Scan for the cell matching the given text and deliver its [x, y] coordinate at center. 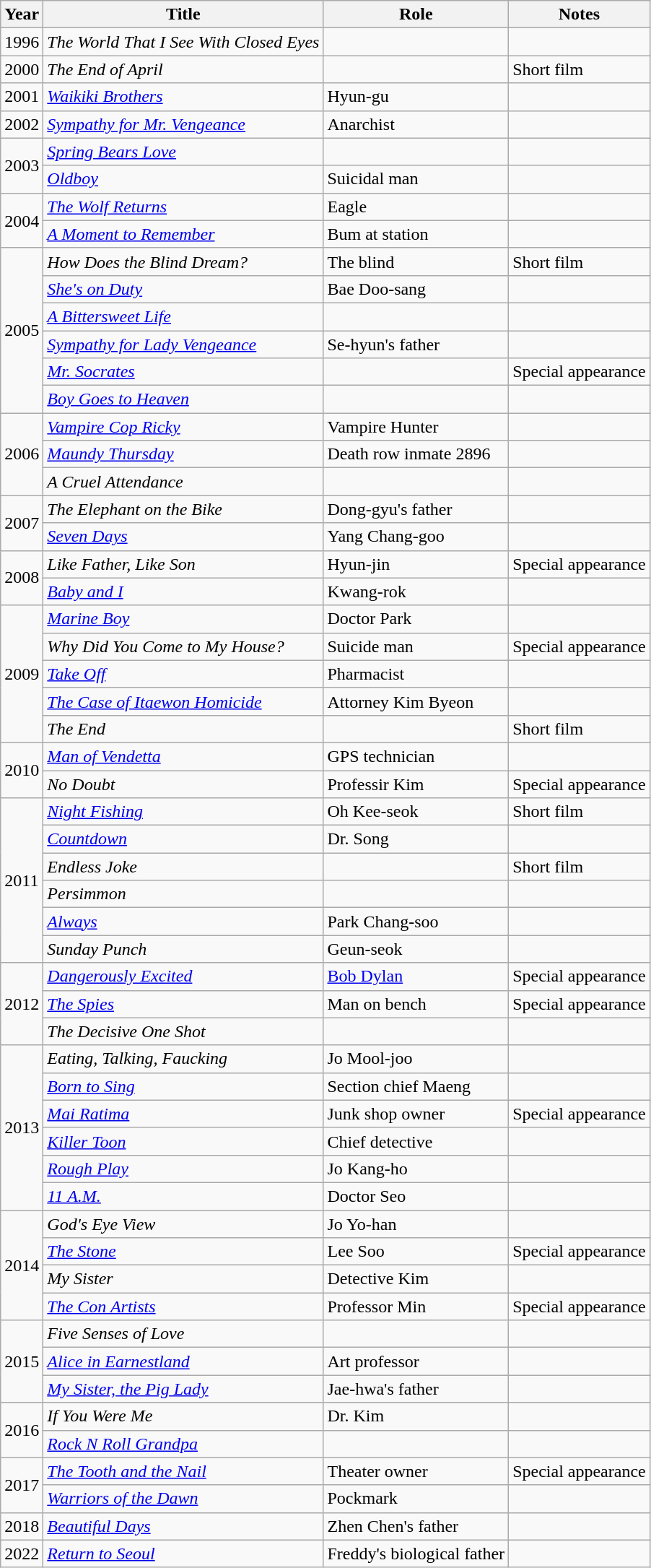
Year [22, 14]
My Sister [183, 1279]
Chief detective [416, 1141]
Warriors of the Dawn [183, 1499]
Sympathy for Lady Vengeance [183, 345]
Why Did You Come to My House? [183, 646]
Sunday Punch [183, 949]
God's Eye View [183, 1224]
2016 [22, 1430]
2000 [22, 69]
Countdown [183, 839]
2015 [22, 1361]
Eagle [416, 207]
2011 [22, 880]
Mai Ratima [183, 1114]
Rock N Roll Grandpa [183, 1444]
Anarchist [416, 124]
Killer Toon [183, 1141]
Born to Sing [183, 1086]
Title [183, 14]
Suicidal man [416, 179]
Jo Kang-ho [416, 1169]
Jo Mool-joo [416, 1059]
Kwang-rok [416, 592]
The blind [416, 261]
Dr. Song [416, 839]
Geun-seok [416, 949]
Detective Kim [416, 1279]
2010 [22, 770]
The Con Artists [183, 1307]
Jae-hwa's father [416, 1389]
Suicide man [416, 646]
Vampire Hunter [416, 427]
Like Father, Like Son [183, 564]
The Stone [183, 1252]
2004 [22, 220]
A Cruel Attendance [183, 482]
2008 [22, 578]
The Wolf Returns [183, 207]
The End [183, 729]
Marine Boy [183, 619]
2012 [22, 1004]
Endless Joke [183, 867]
Man on bench [416, 1004]
Seven Days [183, 537]
Yang Chang-goo [416, 537]
Section chief Maeng [416, 1086]
1996 [22, 42]
Night Fishing [183, 812]
Mr. Socrates [183, 372]
Vampire Cop Ricky [183, 427]
2003 [22, 165]
2007 [22, 523]
The World That I See With Closed Eyes [183, 42]
Persimmon [183, 894]
Oldboy [183, 179]
Bae Doo-sang [416, 289]
Pharmacist [416, 674]
2017 [22, 1485]
Junk shop owner [416, 1114]
2001 [22, 97]
If You Were Me [183, 1416]
Role [416, 14]
Zhen Chen's father [416, 1526]
2006 [22, 454]
Lee Soo [416, 1252]
How Does the Blind Dream? [183, 261]
Boy Goes to Heaven [183, 399]
The Case of Itaewon Homicide [183, 701]
2002 [22, 124]
Waikiki Brothers [183, 97]
Beautiful Days [183, 1526]
Hyun-gu [416, 97]
Park Chang-soo [416, 922]
Professor Min [416, 1307]
Doctor Park [416, 619]
Theater owner [416, 1471]
Take Off [183, 674]
Sympathy for Mr. Vengeance [183, 124]
No Doubt [183, 784]
Professir Kim [416, 784]
Dong-gyu's father [416, 509]
Hyun-jin [416, 564]
Pockmark [416, 1499]
2014 [22, 1265]
Maundy Thursday [183, 454]
The Decisive One Shot [183, 1031]
Five Senses of Love [183, 1334]
2009 [22, 674]
She's on Duty [183, 289]
My Sister, the Pig Lady [183, 1389]
2018 [22, 1526]
Notes [580, 14]
Always [183, 922]
Baby and I [183, 592]
Alice in Earnestland [183, 1361]
Art professor [416, 1361]
The Tooth and the Nail [183, 1471]
A Moment to Remember [183, 234]
Bum at station [416, 234]
Spring Bears Love [183, 152]
2013 [22, 1127]
Dangerously Excited [183, 976]
Attorney Kim Byeon [416, 701]
A Bittersweet Life [183, 316]
Dr. Kim [416, 1416]
Return to Seoul [183, 1554]
Bob Dylan [416, 976]
Jo Yo-han [416, 1224]
Man of Vendetta [183, 756]
The Elephant on the Bike [183, 509]
The Spies [183, 1004]
2022 [22, 1554]
Oh Kee-seok [416, 812]
Rough Play [183, 1169]
2005 [22, 330]
11 A.M. [183, 1196]
The End of April [183, 69]
Se-hyun's father [416, 345]
Eating, Talking, Faucking [183, 1059]
Death row inmate 2896 [416, 454]
Doctor Seo [416, 1196]
Freddy's biological father [416, 1554]
GPS technician [416, 756]
